Locate the cell with the specified text and output its [x, y] center coordinate. 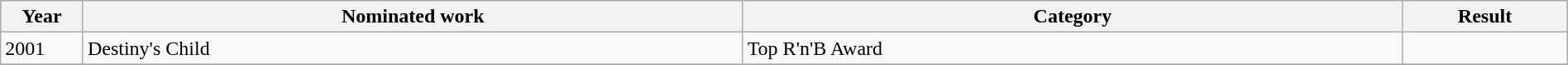
2001 [42, 48]
Result [1485, 17]
Year [42, 17]
Nominated work [413, 17]
Top R'n'B Award [1073, 48]
Destiny's Child [413, 48]
Category [1073, 17]
